Locate the cell with the specified text and output its [x, y] center coordinate. 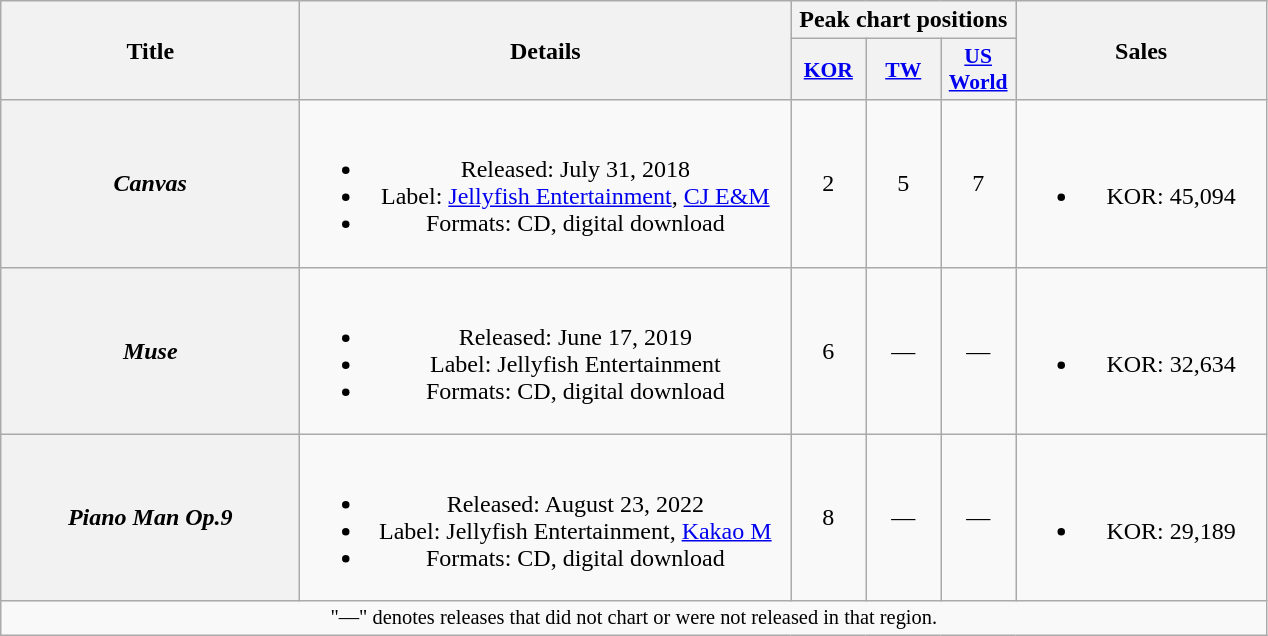
5 [904, 184]
Canvas [150, 184]
Muse [150, 350]
7 [978, 184]
"—" denotes releases that did not chart or were not released in that region. [634, 618]
KOR: 32,634 [1142, 350]
KOR: 45,094 [1142, 184]
Released: July 31, 2018Label: Jellyfish Entertainment, CJ E&MFormats: CD, digital download [546, 184]
KOR [828, 70]
Released: August 23, 2022Label: Jellyfish Entertainment, Kakao MFormats: CD, digital download [546, 518]
Peak chart positions [904, 20]
Title [150, 50]
Details [546, 50]
US World [978, 70]
Piano Man Op.9 [150, 518]
Sales [1142, 50]
8 [828, 518]
Released: June 17, 2019Label: Jellyfish EntertainmentFormats: CD, digital download [546, 350]
TW [904, 70]
6 [828, 350]
2 [828, 184]
KOR: 29,189 [1142, 518]
